Output the [x, y] coordinate of the center of the cell containing the given text.  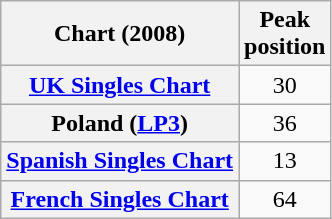
French Singles Chart [120, 199]
64 [285, 199]
30 [285, 85]
Chart (2008) [120, 34]
UK Singles Chart [120, 85]
36 [285, 123]
13 [285, 161]
Peakposition [285, 34]
Spanish Singles Chart [120, 161]
Poland (LP3) [120, 123]
